Return the [x, y] coordinate for the center point of the cell that contains the specified text.  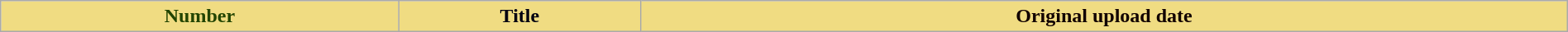
Number [200, 16]
Original upload date [1105, 16]
Title [519, 16]
